Pinpoint the cell where the given text exists, returning its [X, Y] midpoint coordinate. 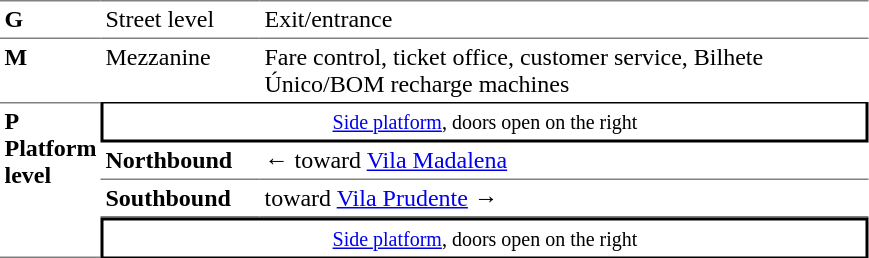
G [50, 19]
Northbound [180, 161]
PPlatform level [50, 180]
M [50, 70]
Street level [180, 19]
Fare control, ticket office, customer service, Bilhete Único/BOM recharge machines [564, 70]
toward Vila Prudente → [564, 199]
Exit/entrance [564, 19]
Mezzanine [180, 70]
Southbound [180, 199]
← toward Vila Madalena [564, 161]
